Extract the [x, y] coordinate from the center of the cell holding the provided text.  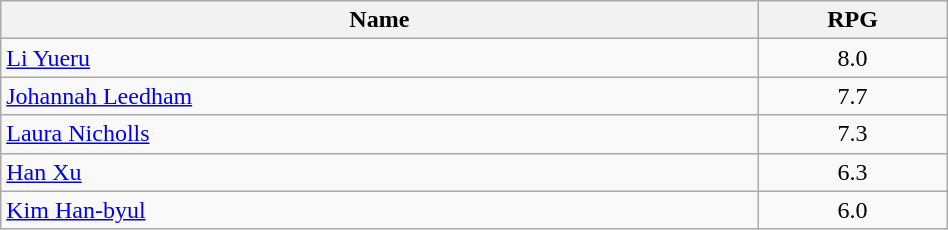
Kim Han-byul [380, 210]
Han Xu [380, 172]
7.3 [852, 134]
7.7 [852, 96]
Laura Nicholls [380, 134]
6.3 [852, 172]
RPG [852, 20]
Johannah Leedham [380, 96]
6.0 [852, 210]
Li Yueru [380, 58]
Name [380, 20]
8.0 [852, 58]
